Detect which cell encompasses the target text, then output its (x, y) center coordinate. 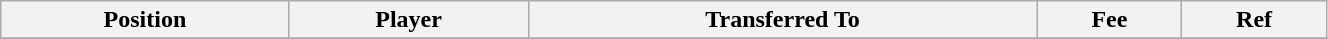
Ref (1254, 20)
Fee (1110, 20)
Transferred To (782, 20)
Player (408, 20)
Position (145, 20)
